Output the [X, Y] coordinate of the center of the cell containing the given text.  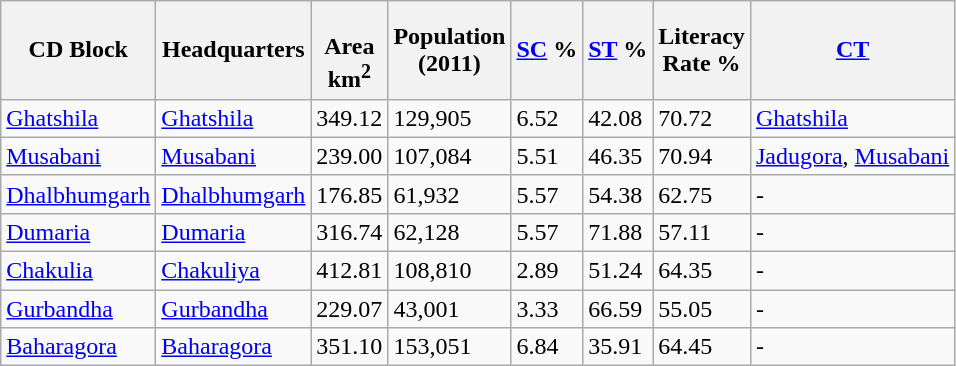
66.59 [618, 309]
35.91 [618, 347]
51.24 [618, 271]
61,932 [450, 194]
3.33 [547, 309]
42.08 [618, 118]
176.85 [350, 194]
55.05 [702, 309]
229.07 [350, 309]
Chakuliya [234, 271]
6.52 [547, 118]
316.74 [350, 232]
6.84 [547, 347]
CD Block [78, 50]
ST % [618, 50]
62.75 [702, 194]
57.11 [702, 232]
46.35 [618, 156]
64.35 [702, 271]
Jadugora, Musabani [852, 156]
43,001 [450, 309]
2.89 [547, 271]
64.45 [702, 347]
5.51 [547, 156]
107,084 [450, 156]
239.00 [350, 156]
70.94 [702, 156]
Literacy Rate % [702, 50]
412.81 [350, 271]
54.38 [618, 194]
71.88 [618, 232]
Chakulia [78, 271]
349.12 [350, 118]
108,810 [450, 271]
129,905 [450, 118]
Areakm2 [350, 50]
70.72 [702, 118]
62,128 [450, 232]
153,051 [450, 347]
Headquarters [234, 50]
SC % [547, 50]
Population(2011) [450, 50]
351.10 [350, 347]
CT [852, 50]
